From the cell containing the given text, extract its center point as (x, y) coordinate. 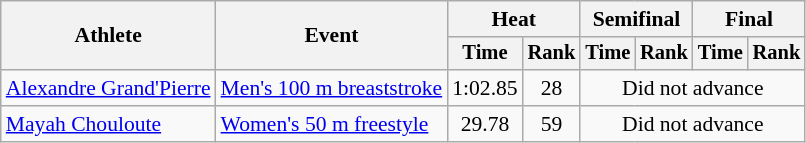
Mayah Chouloute (108, 124)
29.78 (484, 124)
Event (332, 36)
Men's 100 m breaststroke (332, 88)
Semifinal (636, 19)
Alexandre Grand'Pierre (108, 88)
59 (552, 124)
Athlete (108, 36)
Final (749, 19)
Women's 50 m freestyle (332, 124)
28 (552, 88)
Heat (514, 19)
1:02.85 (484, 88)
